Capture the cell that displays the provided text and extract its (X, Y) central coordinate. 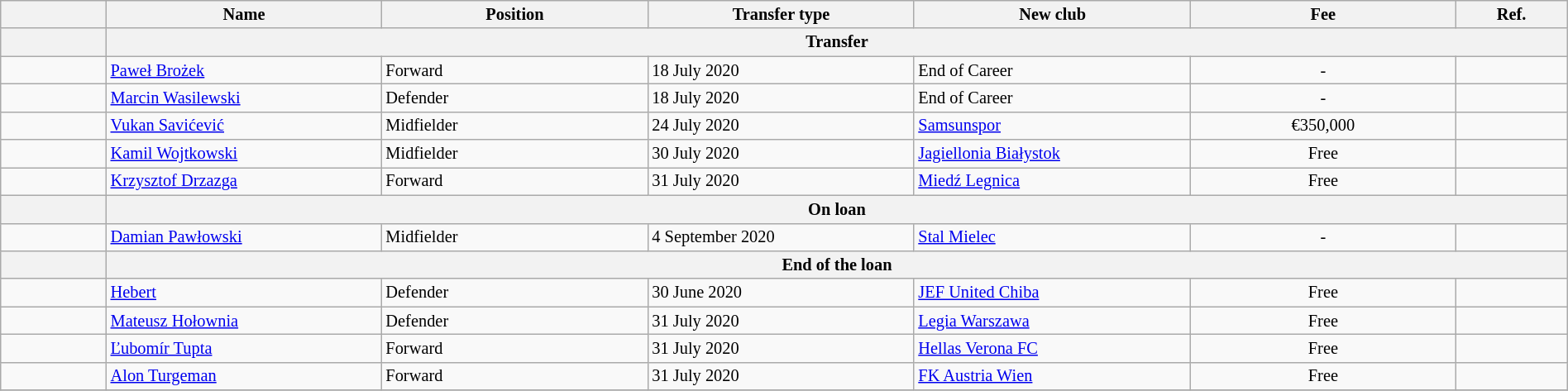
Vukan Savićević (245, 126)
Legia Warszawa (1052, 321)
New club (1052, 14)
Ľubomír Tupta (245, 348)
Stal Mielec (1052, 237)
Jagiellonia Białystok (1052, 154)
Fee (1323, 14)
30 June 2020 (781, 293)
Miedź Legnica (1052, 181)
Ref. (1512, 14)
On loan (837, 209)
Alon Turgeman (245, 376)
4 September 2020 (781, 237)
Samsunspor (1052, 126)
Transfer (837, 42)
Name (245, 14)
Position (515, 14)
24 July 2020 (781, 126)
Kamil Wojtkowski (245, 154)
Hellas Verona FC (1052, 348)
Krzysztof Drzazga (245, 181)
Marcin Wasilewski (245, 98)
Transfer type (781, 14)
Paweł Brożek (245, 70)
JEF United Chiba (1052, 293)
Damian Pawłowski (245, 237)
End of the loan (837, 265)
Mateusz Hołownia (245, 321)
30 July 2020 (781, 154)
€350,000 (1323, 126)
FK Austria Wien (1052, 376)
Hebert (245, 293)
